Scan for the cell matching the given text and deliver its (X, Y) coordinate at center. 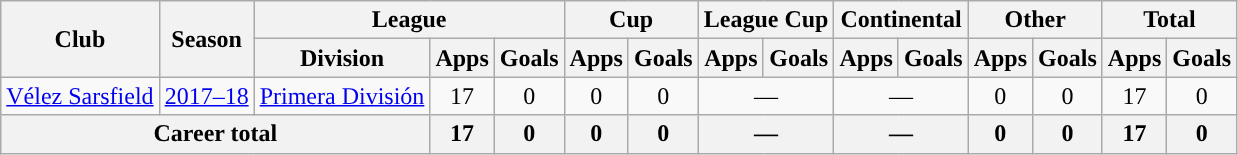
Total (1169, 20)
Vélez Sarsfield (80, 96)
Other (1035, 20)
League (409, 20)
Season (206, 39)
Primera División (342, 96)
Cup (631, 20)
Continental (901, 20)
Division (342, 58)
League Cup (766, 20)
Career total (216, 134)
Club (80, 39)
2017–18 (206, 96)
